Determine the (x, y) coordinate at the center of the cell enclosing the given text.  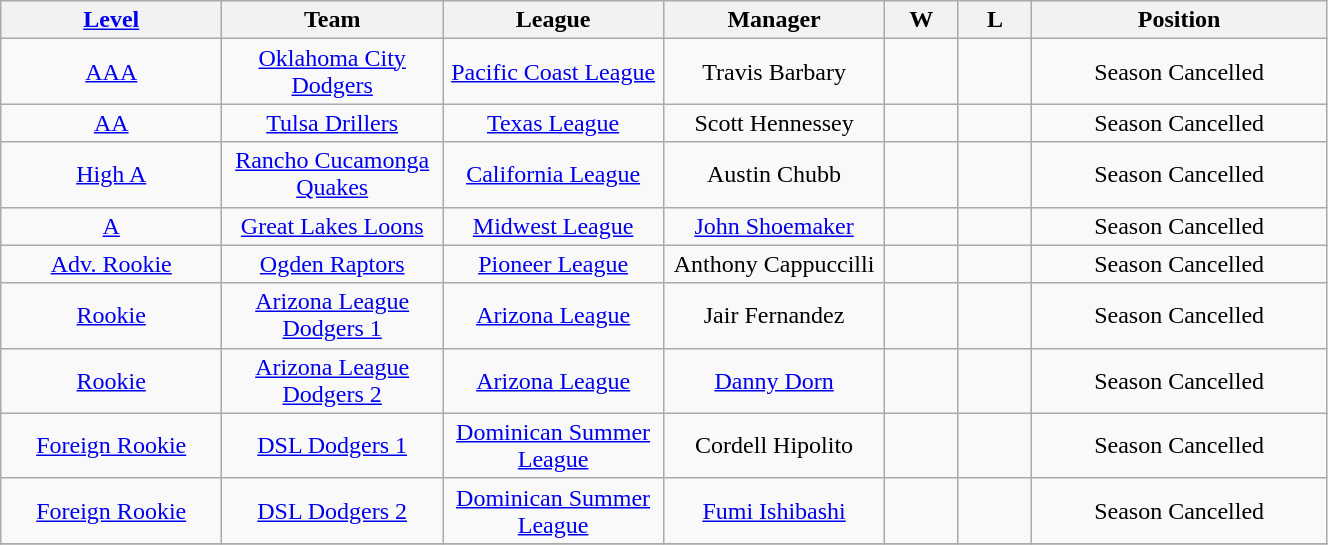
John Shoemaker (774, 226)
Anthony Cappuccilli (774, 264)
Travis Barbary (774, 72)
Team (332, 20)
DSL Dodgers 1 (332, 446)
Position (1180, 20)
Tulsa Drillers (332, 123)
A (112, 226)
Austin Chubb (774, 174)
Great Lakes Loons (332, 226)
L (995, 20)
Midwest League (554, 226)
Jair Fernandez (774, 316)
DSL Dodgers 2 (332, 510)
Oklahoma City Dodgers (332, 72)
Manager (774, 20)
League (554, 20)
High A (112, 174)
Adv. Rookie (112, 264)
W (922, 20)
Fumi Ishibashi (774, 510)
Cordell Hipolito (774, 446)
Texas League (554, 123)
Scott Hennessey (774, 123)
Level (112, 20)
AAA (112, 72)
Pacific Coast League (554, 72)
Danny Dorn (774, 380)
Ogden Raptors (332, 264)
Pioneer League (554, 264)
California League (554, 174)
Rancho Cucamonga Quakes (332, 174)
AA (112, 123)
Arizona League Dodgers 1 (332, 316)
Arizona League Dodgers 2 (332, 380)
